Output the [X, Y] coordinate of the center of the cell containing the given text.  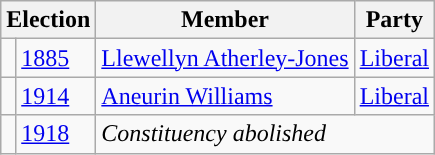
Election [48, 20]
Constituency abolished [266, 134]
Llewellyn Atherley-Jones [225, 58]
Party [394, 20]
1885 [56, 58]
Member [225, 20]
1918 [56, 134]
1914 [56, 96]
Aneurin Williams [225, 96]
